Detect which cell encompasses the target text, then output its [X, Y] center coordinate. 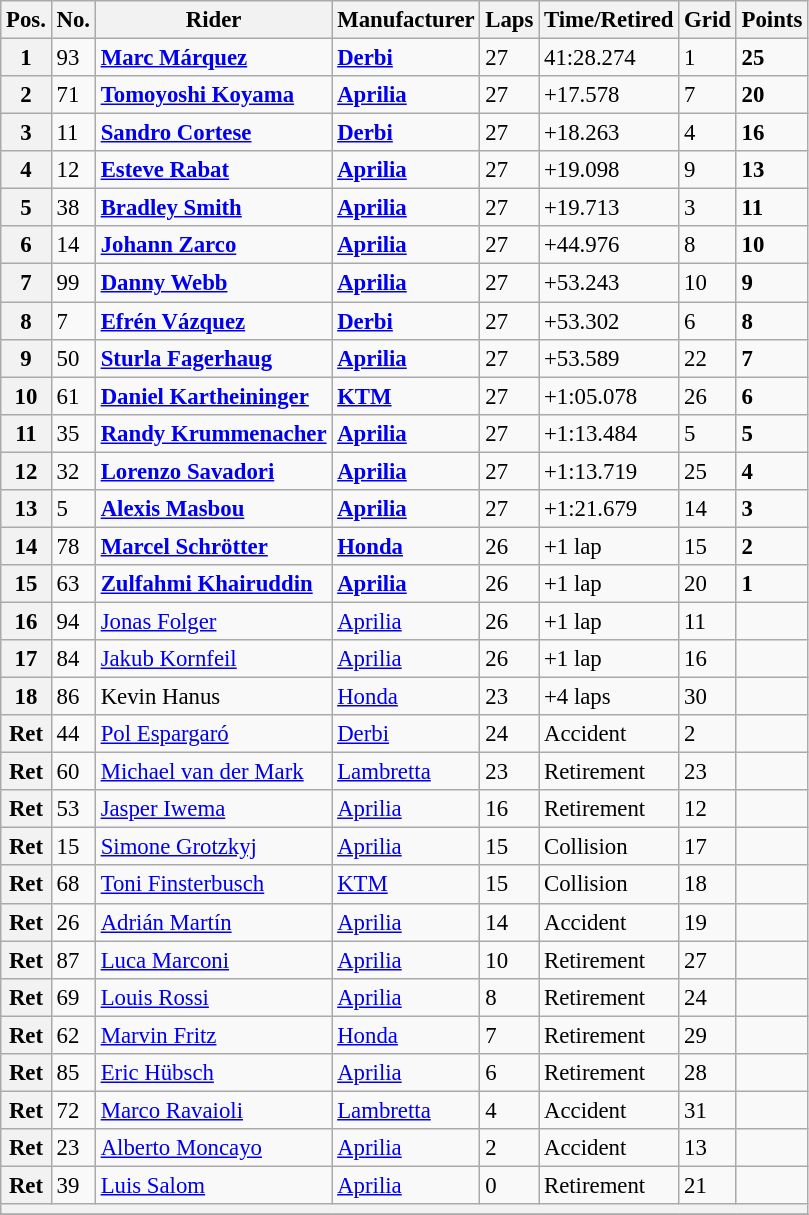
Marco Ravaioli [214, 1110]
Efrén Vázquez [214, 321]
84 [73, 659]
35 [73, 433]
+19.713 [609, 208]
Randy Krummenacher [214, 433]
Lorenzo Savadori [214, 471]
50 [73, 358]
Luca Marconi [214, 960]
32 [73, 471]
+18.263 [609, 133]
Luis Salom [214, 1185]
99 [73, 283]
Daniel Kartheininger [214, 396]
+53.302 [609, 321]
19 [708, 922]
Rider [214, 20]
Grid [708, 20]
+53.243 [609, 283]
+1:21.679 [609, 509]
Johann Zarco [214, 245]
22 [708, 358]
Adrián Martín [214, 922]
+53.589 [609, 358]
53 [73, 809]
+1:13.719 [609, 471]
Bradley Smith [214, 208]
Jakub Kornfeil [214, 659]
87 [73, 960]
Sturla Fagerhaug [214, 358]
+17.578 [609, 95]
Manufacturer [406, 20]
No. [73, 20]
Zulfahmi Khairuddin [214, 584]
Louis Rossi [214, 997]
93 [73, 58]
68 [73, 885]
Alexis Masbou [214, 509]
41:28.274 [609, 58]
Time/Retired [609, 20]
31 [708, 1110]
Jonas Folger [214, 621]
63 [73, 584]
69 [73, 997]
Pol Espargaró [214, 734]
Marcel Schrötter [214, 546]
28 [708, 1073]
Esteve Rabat [214, 170]
Points [772, 20]
78 [73, 546]
62 [73, 1035]
Jasper Iwema [214, 809]
Tomoyoshi Koyama [214, 95]
44 [73, 734]
60 [73, 772]
86 [73, 697]
+1:05.078 [609, 396]
Marc Márquez [214, 58]
Pos. [26, 20]
71 [73, 95]
Toni Finsterbusch [214, 885]
Alberto Moncayo [214, 1148]
Kevin Hanus [214, 697]
Simone Grotzkyj [214, 847]
Laps [510, 20]
21 [708, 1185]
+4 laps [609, 697]
Danny Webb [214, 283]
+44.976 [609, 245]
+1:13.484 [609, 433]
Marvin Fritz [214, 1035]
72 [73, 1110]
Sandro Cortese [214, 133]
29 [708, 1035]
+19.098 [609, 170]
Eric Hübsch [214, 1073]
39 [73, 1185]
38 [73, 208]
85 [73, 1073]
61 [73, 396]
0 [510, 1185]
Michael van der Mark [214, 772]
94 [73, 621]
30 [708, 697]
